Extract the [X, Y] coordinate from the center of the cell holding the provided text.  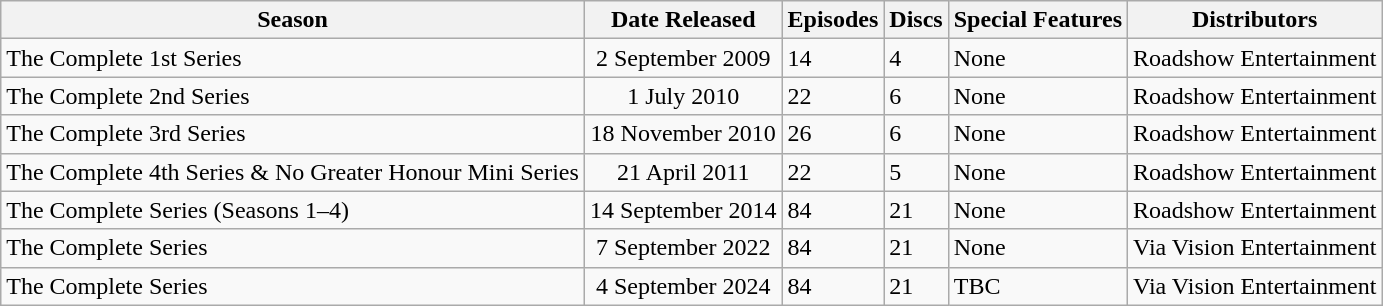
The Complete 1st Series [293, 58]
Distributors [1255, 20]
26 [833, 134]
The Complete Series (Seasons 1–4) [293, 210]
Discs [916, 20]
5 [916, 172]
1 July 2010 [683, 96]
Season [293, 20]
4 [916, 58]
18 November 2010 [683, 134]
The Complete 3rd Series [293, 134]
Special Features [1038, 20]
14 September 2014 [683, 210]
The Complete 2nd Series [293, 96]
21 April 2011 [683, 172]
Episodes [833, 20]
2 September 2009 [683, 58]
TBC [1038, 286]
7 September 2022 [683, 248]
14 [833, 58]
Date Released [683, 20]
4 September 2024 [683, 286]
The Complete 4th Series & No Greater Honour Mini Series [293, 172]
